Extract the [x, y] coordinate from the center of the cell holding the provided text.  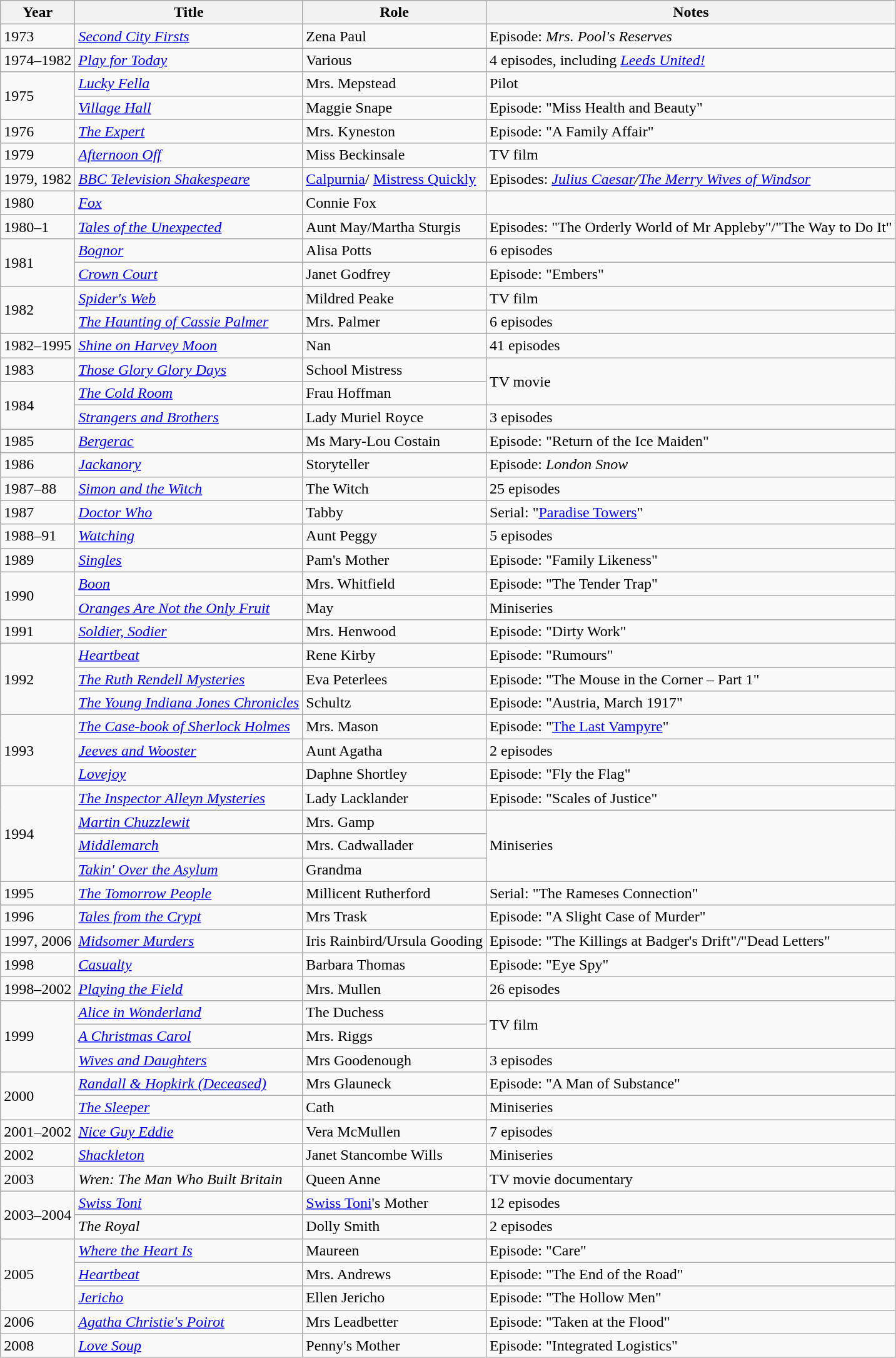
Dolly Smith [395, 1227]
Nice Guy Eddie [189, 1132]
Janet Godfrey [395, 274]
1997, 2006 [38, 941]
1986 [38, 465]
Connie Fox [395, 203]
Oranges Are Not the Only Fruit [189, 607]
Ms Mary-Lou Costain [395, 441]
Mrs. Mullen [395, 988]
Frau Hoffman [395, 393]
Episode: "Family Likeness" [690, 560]
Eva Peterlees [395, 679]
Episode: "The Tender Trap" [690, 584]
1992 [38, 679]
A Christmas Carol [189, 1036]
Episode: "Return of the Ice Maiden" [690, 441]
Aunt Agatha [395, 751]
Episode: "The Hollow Men" [690, 1298]
Mrs. Palmer [395, 322]
Episode: "Taken at the Flood" [690, 1322]
1980 [38, 203]
Episode: "A Family Affair" [690, 131]
Doctor Who [189, 512]
TV movie [690, 382]
Barbara Thomas [395, 965]
Episodes: "The Orderly World of Mr Appleby"/"The Way to Do It" [690, 226]
Village Hall [189, 108]
Zena Paul [395, 36]
Alice in Wonderland [189, 1012]
Vera McMullen [395, 1132]
Takin' Over the Asylum [189, 869]
Lady Muriel Royce [395, 417]
1975 [38, 96]
1982 [38, 310]
Pilot [690, 84]
Serial: "Paradise Towers" [690, 512]
Daphne Shortley [395, 774]
The Cold Room [189, 393]
1973 [38, 36]
1983 [38, 370]
Casualty [189, 965]
Crown Court [189, 274]
Cath [395, 1108]
Where the Heart Is [189, 1250]
2008 [38, 1345]
Episode: "The Killings at Badger's Drift"/"Dead Letters" [690, 941]
1989 [38, 560]
Episode: "Rumours" [690, 655]
2005 [38, 1274]
Serial: "The Rameses Connection" [690, 893]
Mrs Glauneck [395, 1084]
Schultz [395, 703]
1995 [38, 893]
1984 [38, 405]
Notes [690, 13]
Bognor [189, 250]
Iris Rainbird/Ursula Gooding [395, 941]
Agatha Christie's Poirot [189, 1322]
Swiss Toni's Mother [395, 1203]
25 episodes [690, 489]
2003–2004 [38, 1215]
Rene Kirby [395, 655]
Strangers and Brothers [189, 417]
2001–2002 [38, 1132]
1987 [38, 512]
TV movie documentary [690, 1179]
Afternoon Off [189, 155]
Ellen Jericho [395, 1298]
2003 [38, 1179]
Penny's Mother [395, 1345]
1982–1995 [38, 346]
Episode: "A Slight Case of Murder" [690, 917]
5 episodes [690, 536]
Mrs. Gamp [395, 822]
Various [395, 60]
Play for Today [189, 60]
1998 [38, 965]
Maggie Snape [395, 108]
Aunt Peggy [395, 536]
Grandma [395, 869]
Tales of the Unexpected [189, 226]
Tales from the Crypt [189, 917]
2006 [38, 1322]
Swiss Toni [189, 1203]
7 episodes [690, 1132]
Second City Firsts [189, 36]
BBC Television Shakespeare [189, 179]
1994 [38, 834]
The Ruth Rendell Mysteries [189, 679]
Lovejoy [189, 774]
The Haunting of Cassie Palmer [189, 322]
The Expert [189, 131]
Episode: "Miss Health and Beauty" [690, 108]
4 episodes, including Leeds United! [690, 60]
Wives and Daughters [189, 1060]
Shackleton [189, 1155]
Mrs Goodenough [395, 1060]
Wren: The Man Who Built Britain [189, 1179]
Pam's Mother [395, 560]
Simon and the Witch [189, 489]
Lady Lacklander [395, 798]
1987–88 [38, 489]
Midsomer Murders [189, 941]
Nan [395, 346]
Love Soup [189, 1345]
Mrs. Mepstead [395, 84]
The Sleeper [189, 1108]
The Inspector Alleyn Mysteries [189, 798]
Maureen [395, 1250]
Episodes: Julius Caesar/The Merry Wives of Windsor [690, 179]
Mrs. Kyneston [395, 131]
Title [189, 13]
Mrs Trask [395, 917]
Martin Chuzzlewit [189, 822]
1981 [38, 262]
Episode: Mrs. Pool's Reserves [690, 36]
41 episodes [690, 346]
Mrs. Cadwallader [395, 846]
1988–91 [38, 536]
Queen Anne [395, 1179]
Mrs. Henwood [395, 631]
1990 [38, 595]
Episode: "Integrated Logistics" [690, 1345]
Boon [189, 584]
1991 [38, 631]
Mrs. Mason [395, 727]
26 episodes [690, 988]
12 episodes [690, 1203]
Spider's Web [189, 298]
The Witch [395, 489]
Calpurnia/ Mistress Quickly [395, 179]
1980–1 [38, 226]
The Young Indiana Jones Chronicles [189, 703]
2002 [38, 1155]
Episode: "A Man of Substance" [690, 1084]
Randall & Hopkirk (Deceased) [189, 1084]
Storyteller [395, 465]
Janet Stancombe Wills [395, 1155]
Role [395, 13]
1979, 1982 [38, 179]
Episode: "Embers" [690, 274]
The Duchess [395, 1012]
Mrs. Andrews [395, 1274]
Episode: "Eye Spy" [690, 965]
Mildred Peake [395, 298]
2000 [38, 1096]
1998–2002 [38, 988]
1976 [38, 131]
Soldier, Sodier [189, 631]
Jackanory [189, 465]
Episode: "The End of the Road" [690, 1274]
Playing the Field [189, 988]
Mrs. Riggs [395, 1036]
Year [38, 13]
1985 [38, 441]
Episode: London Snow [690, 465]
Miss Beckinsale [395, 155]
Those Glory Glory Days [189, 370]
1993 [38, 751]
Episode: "Austria, March 1917" [690, 703]
Aunt May/Martha Sturgis [395, 226]
May [395, 607]
Episode: "Dirty Work" [690, 631]
1999 [38, 1036]
School Mistress [395, 370]
Singles [189, 560]
Alisa Potts [395, 250]
Shine on Harvey Moon [189, 346]
Episode: "Fly the Flag" [690, 774]
Mrs Leadbetter [395, 1322]
The Case-book of Sherlock Holmes [189, 727]
Watching [189, 536]
Jeeves and Wooster [189, 751]
Episode: "The Last Vampyre" [690, 727]
Middlemarch [189, 846]
Lucky Fella [189, 84]
The Tomorrow People [189, 893]
1996 [38, 917]
The Royal [189, 1227]
1979 [38, 155]
Episode: "Scales of Justice" [690, 798]
Mrs. Whitfield [395, 584]
Tabby [395, 512]
Episode: "The Mouse in the Corner – Part 1" [690, 679]
Jericho [189, 1298]
Millicent Rutherford [395, 893]
Fox [189, 203]
Episode: "Care" [690, 1250]
1974–1982 [38, 60]
Bergerac [189, 441]
